Search for the cell housing the specified text and yield its [x, y] center coordinate. 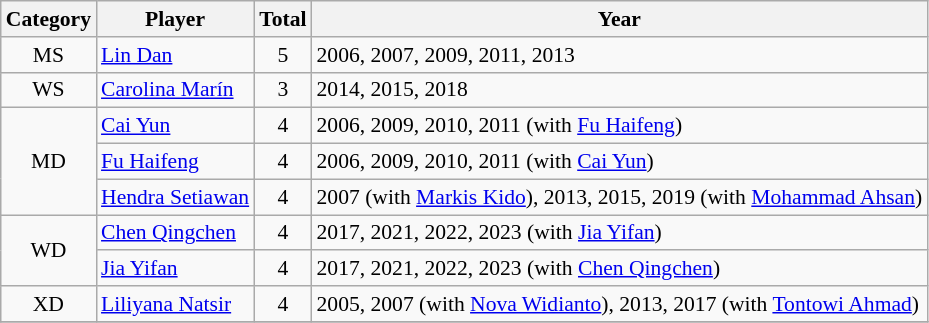
Total [282, 19]
2006, 2009, 2010, 2011 (with Fu Haifeng) [620, 126]
Hendra Setiawan [175, 197]
MS [48, 55]
XD [48, 304]
2006, 2009, 2010, 2011 (with Cai Yun) [620, 162]
2006, 2007, 2009, 2011, 2013 [620, 55]
Chen Qingchen [175, 233]
Lin Dan [175, 55]
2007 (with Markis Kido), 2013, 2015, 2019 (with Mohammad Ahsan) [620, 197]
Player [175, 19]
2017, 2021, 2022, 2023 (with Chen Qingchen) [620, 269]
WS [48, 90]
2014, 2015, 2018 [620, 90]
2005, 2007 (with Nova Widianto), 2013, 2017 (with Tontowi Ahmad) [620, 304]
3 [282, 90]
Carolina Marín [175, 90]
5 [282, 55]
WD [48, 250]
Year [620, 19]
Fu Haifeng [175, 162]
2017, 2021, 2022, 2023 (with Jia Yifan) [620, 233]
Cai Yun [175, 126]
MD [48, 162]
Liliyana Natsir [175, 304]
Jia Yifan [175, 269]
Category [48, 19]
